From the cell containing the given text, extract its center point as [x, y] coordinate. 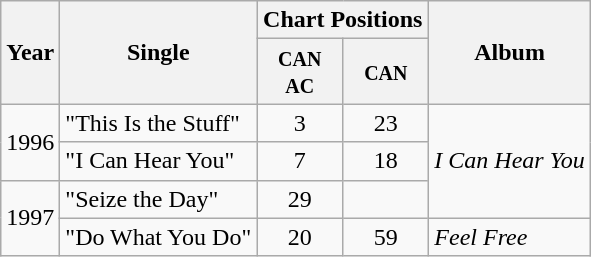
Feel Free [510, 237]
Album [510, 52]
7 [300, 161]
Single [158, 52]
20 [300, 237]
Year [30, 52]
"Do What You Do" [158, 237]
23 [386, 123]
1997 [30, 218]
"I Can Hear You" [158, 161]
3 [300, 123]
1996 [30, 142]
59 [386, 237]
I Can Hear You [510, 161]
"Seize the Day" [158, 199]
CAN [386, 72]
Chart Positions [343, 20]
29 [300, 199]
"This Is the Stuff" [158, 123]
CAN AC [300, 72]
18 [386, 161]
